Return the (X, Y) coordinate for the center point of the cell that contains the specified text.  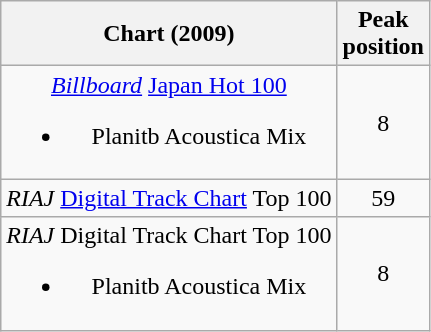
Peakposition (383, 34)
59 (383, 198)
Chart (2009) (169, 34)
Billboard Japan Hot 100Planitb Acoustica Mix (169, 122)
RIAJ Digital Track Chart Top 100Planitb Acoustica Mix (169, 274)
RIAJ Digital Track Chart Top 100 (169, 198)
